Output the [x, y] coordinate of the center of the cell containing the given text.  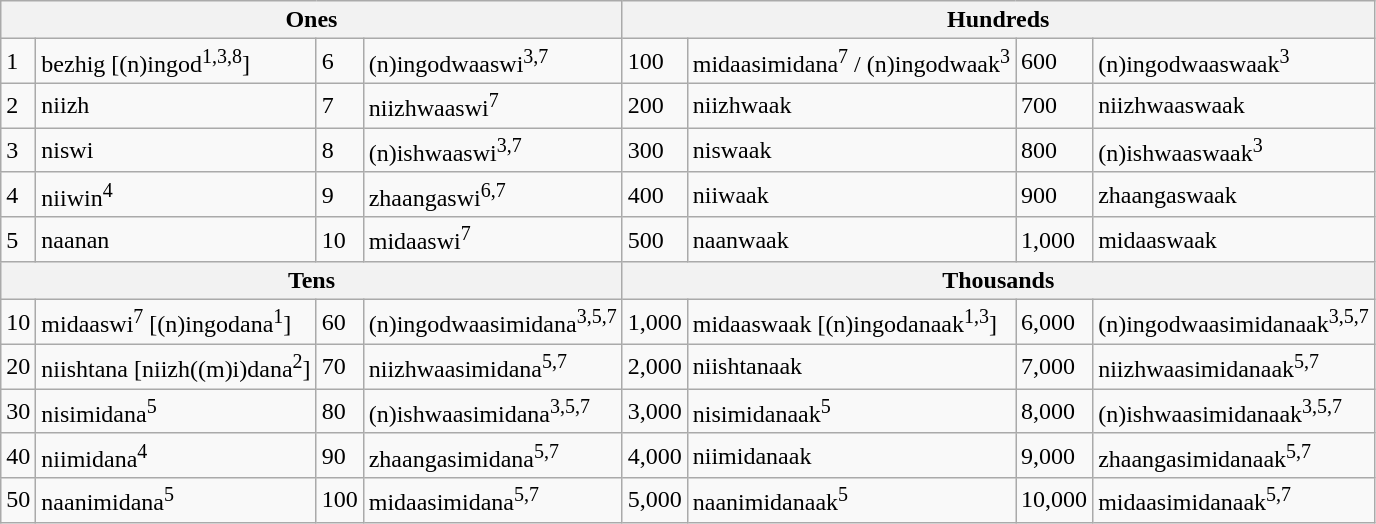
20 [18, 366]
naanan [176, 240]
2 [18, 106]
9 [340, 194]
400 [654, 194]
10,000 [1054, 500]
(n)ingodwaaswaak3 [1234, 62]
800 [1054, 150]
niizhwaasimidanaak5,7 [1234, 366]
50 [18, 500]
Ones [312, 20]
(n)ishwaasimidana3,5,7 [492, 412]
naanimidana5 [176, 500]
niizhwaaswaak [1234, 106]
90 [340, 456]
200 [654, 106]
2,000 [654, 366]
niizhwaaswi7 [492, 106]
nisimidana5 [176, 412]
(n)ingodwaaswi3,7 [492, 62]
midaasimidanaak5,7 [1234, 500]
zhaangasimidana5,7 [492, 456]
9,000 [1054, 456]
niizhwaak [851, 106]
midaaswi7 [(n)ingodana1] [176, 322]
(n)ingodwaasimidana3,5,7 [492, 322]
6 [340, 62]
4,000 [654, 456]
7,000 [1054, 366]
3,000 [654, 412]
niimidanaak [851, 456]
niishtana [niizh((m)i)dana2] [176, 366]
zhaangaswi6,7 [492, 194]
600 [1054, 62]
midaaswaak [1234, 240]
zhaangasimidanaak5,7 [1234, 456]
Hundreds [998, 20]
60 [340, 322]
Tens [312, 281]
zhaangaswaak [1234, 194]
1 [18, 62]
900 [1054, 194]
niswaak [851, 150]
nisimidanaak5 [851, 412]
40 [18, 456]
niimidana4 [176, 456]
700 [1054, 106]
4 [18, 194]
500 [654, 240]
naanimidanaak5 [851, 500]
bezhig [(n)ingod1,3,8] [176, 62]
niizhwaasimidana5,7 [492, 366]
niiwin4 [176, 194]
(n)ishwaaswaak3 [1234, 150]
8,000 [1054, 412]
midaaswi7 [492, 240]
5,000 [654, 500]
300 [654, 150]
8 [340, 150]
naanwaak [851, 240]
3 [18, 150]
niiwaak [851, 194]
5 [18, 240]
6,000 [1054, 322]
80 [340, 412]
niishtanaak [851, 366]
70 [340, 366]
(n)ishwaasimidanaak3,5,7 [1234, 412]
7 [340, 106]
Thousands [998, 281]
niizh [176, 106]
midaasimidana5,7 [492, 500]
30 [18, 412]
midaasimidana7 / (n)ingodwaak3 [851, 62]
(n)ishwaaswi3,7 [492, 150]
niswi [176, 150]
midaaswaak [(n)ingodanaak1,3] [851, 322]
(n)ingodwaasimidanaak3,5,7 [1234, 322]
